Return (X, Y) of the center of cell containing provided text 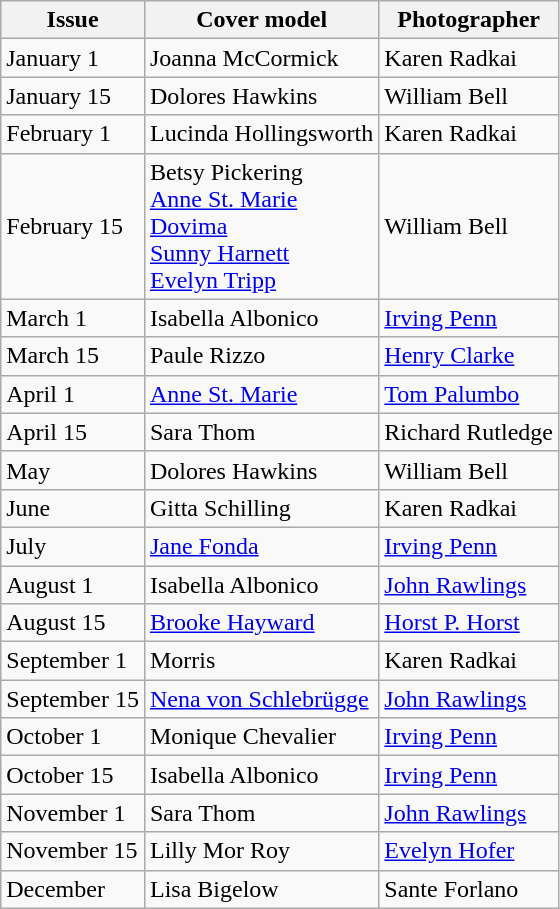
December (73, 889)
September 1 (73, 661)
Richard Rutledge (469, 432)
Evelyn Hofer (469, 851)
Gitta Schilling (261, 508)
Betsy PickeringAnne St. Marie DovimaSunny HarnettEvelyn Tripp (261, 226)
Sante Forlano (469, 889)
Paule Rizzo (261, 356)
March 15 (73, 356)
August 1 (73, 585)
February 15 (73, 226)
July (73, 546)
Issue (73, 20)
Jane Fonda (261, 546)
March 1 (73, 318)
Nena von Schlebrügge (261, 699)
Monique Chevalier (261, 737)
January 15 (73, 96)
October 1 (73, 737)
May (73, 470)
Brooke Hayward (261, 623)
October 15 (73, 775)
April 1 (73, 394)
Joanna McCormick (261, 58)
Tom Palumbo (469, 394)
Anne St. Marie (261, 394)
November 15 (73, 851)
Cover model (261, 20)
Lilly Mor Roy (261, 851)
February 1 (73, 134)
November 1 (73, 813)
Henry Clarke (469, 356)
September 15 (73, 699)
August 15 (73, 623)
Lucinda Hollingsworth (261, 134)
Horst P. Horst (469, 623)
January 1 (73, 58)
Photographer (469, 20)
June (73, 508)
April 15 (73, 432)
Morris (261, 661)
Lisa Bigelow (261, 889)
